For the text-containing cell, return its midpoint in (x, y) coordinate format. 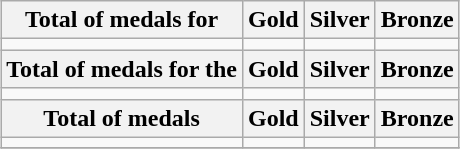
Total of medals for (122, 20)
Total of medals for the (122, 69)
Total of medals (122, 118)
